Determine the (x, y) coordinate at the center of the cell enclosing the given text.  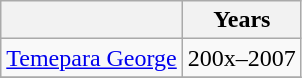
200x–2007 (242, 58)
Years (242, 20)
Temepara George (92, 58)
